Search for the cell housing the specified text and yield its (x, y) center coordinate. 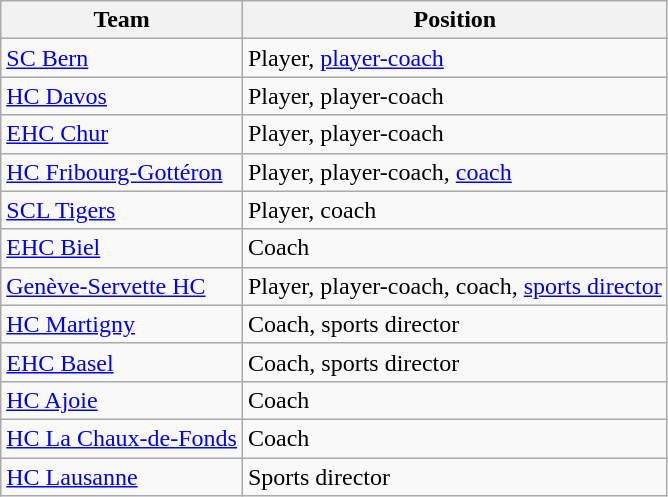
Player, coach (454, 210)
Genève-Servette HC (122, 286)
HC Martigny (122, 324)
Position (454, 20)
SC Bern (122, 58)
HC Lausanne (122, 477)
Sports director (454, 477)
HC Ajoie (122, 400)
Team (122, 20)
HC Fribourg-Gottéron (122, 172)
EHC Basel (122, 362)
EHC Chur (122, 134)
EHC Biel (122, 248)
SCL Tigers (122, 210)
Player, player-coach, coach (454, 172)
HC La Chaux-de-Fonds (122, 438)
HC Davos (122, 96)
Player, player-coach, coach, sports director (454, 286)
